Capture the cell that displays the provided text and extract its (X, Y) central coordinate. 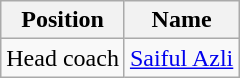
Position (63, 20)
Name (181, 20)
Saiful Azli (181, 58)
Head coach (63, 58)
